Pinpoint the cell where the given text exists, returning its (X, Y) midpoint coordinate. 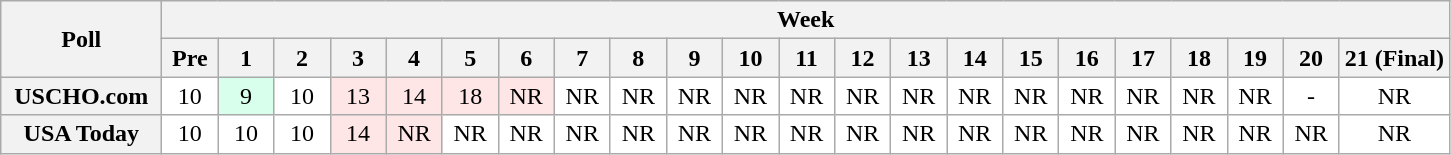
Poll (82, 39)
20 (1311, 58)
6 (526, 58)
1 (246, 58)
8 (638, 58)
3 (358, 58)
5 (470, 58)
7 (582, 58)
4 (414, 58)
17 (1143, 58)
2 (302, 58)
- (1311, 96)
Pre (190, 58)
16 (1087, 58)
15 (1031, 58)
19 (1255, 58)
USA Today (82, 134)
12 (863, 58)
USCHO.com (82, 96)
11 (806, 58)
21 (Final) (1394, 58)
Week (806, 20)
